Return the [x, y] coordinate for the center point of the cell that contains the specified text.  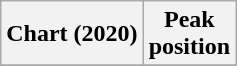
Peakposition [189, 34]
Chart (2020) [72, 34]
